Identify which cell holds the provided text, then report its (X, Y) central coordinate. 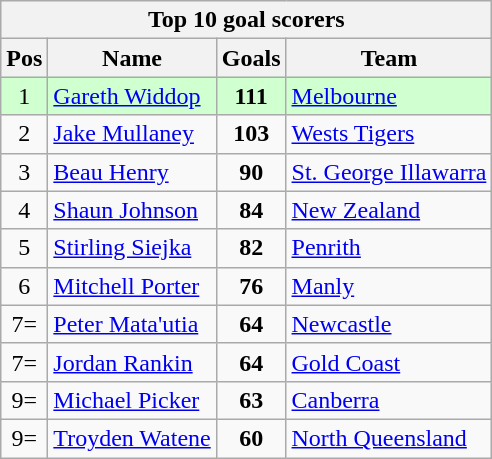
3 (24, 172)
2 (24, 134)
Pos (24, 58)
St. George Illawarra (389, 172)
111 (251, 96)
Shaun Johnson (132, 210)
82 (251, 248)
North Queensland (389, 438)
Stirling Siejka (132, 248)
Peter Mata'utia (132, 324)
Jordan Rankin (132, 362)
Melbourne (389, 96)
84 (251, 210)
Gold Coast (389, 362)
Canberra (389, 400)
Michael Picker (132, 400)
60 (251, 438)
Team (389, 58)
Manly (389, 286)
6 (24, 286)
Mitchell Porter (132, 286)
Goals (251, 58)
1 (24, 96)
Gareth Widdop (132, 96)
5 (24, 248)
Beau Henry (132, 172)
Penrith (389, 248)
76 (251, 286)
63 (251, 400)
Wests Tigers (389, 134)
Top 10 goal scorers (246, 20)
90 (251, 172)
Name (132, 58)
4 (24, 210)
New Zealand (389, 210)
103 (251, 134)
Troyden Watene (132, 438)
Newcastle (389, 324)
Jake Mullaney (132, 134)
